Find where the given text appears and provide that cell's center as [X, Y] coordinate. 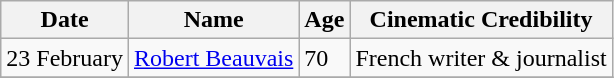
Name [213, 20]
Date [65, 20]
Robert Beauvais [213, 58]
Age [324, 20]
Cinematic Credibility [481, 20]
23 February [65, 58]
70 [324, 58]
French writer & journalist [481, 58]
